Return the (x, y) coordinate for the center point of the cell that contains the specified text.  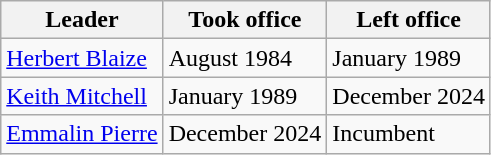
Took office (245, 20)
Incumbent (409, 134)
Left office (409, 20)
Herbert Blaize (82, 58)
Keith Mitchell (82, 96)
Emmalin Pierre (82, 134)
August 1984 (245, 58)
Leader (82, 20)
